Locate the cell with the specified text and output its (X, Y) center coordinate. 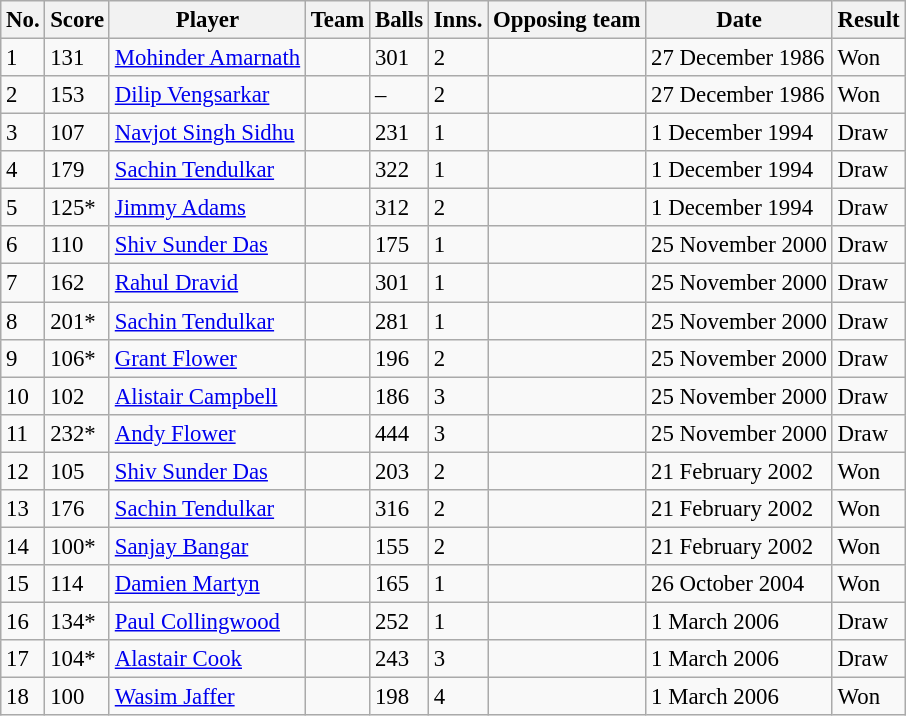
179 (78, 170)
Result (868, 20)
No. (23, 20)
Score (78, 20)
Alistair Campbell (207, 396)
125* (78, 208)
Mohinder Amarnath (207, 58)
Balls (400, 20)
201* (78, 321)
110 (78, 245)
5 (23, 208)
155 (400, 546)
131 (78, 58)
107 (78, 133)
196 (400, 358)
Andy Flower (207, 433)
Dilip Vengsarkar (207, 95)
7 (23, 283)
102 (78, 396)
106* (78, 358)
198 (400, 697)
Date (739, 20)
Rahul Dravid (207, 283)
153 (78, 95)
231 (400, 133)
Navjot Singh Sidhu (207, 133)
Alastair Cook (207, 659)
17 (23, 659)
176 (78, 509)
Paul Collingwood (207, 621)
8 (23, 321)
312 (400, 208)
243 (400, 659)
16 (23, 621)
114 (78, 584)
100 (78, 697)
Jimmy Adams (207, 208)
281 (400, 321)
6 (23, 245)
15 (23, 584)
Inns. (458, 20)
203 (400, 471)
105 (78, 471)
Sanjay Bangar (207, 546)
252 (400, 621)
Player (207, 20)
10 (23, 396)
232* (78, 433)
Damien Martyn (207, 584)
18 (23, 697)
Opposing team (567, 20)
100* (78, 546)
Wasim Jaffer (207, 697)
104* (78, 659)
12 (23, 471)
– (400, 95)
Team (337, 20)
Grant Flower (207, 358)
9 (23, 358)
14 (23, 546)
26 October 2004 (739, 584)
316 (400, 509)
134* (78, 621)
186 (400, 396)
444 (400, 433)
162 (78, 283)
165 (400, 584)
11 (23, 433)
13 (23, 509)
322 (400, 170)
175 (400, 245)
